From the cell containing the given text, extract its center point as [X, Y] coordinate. 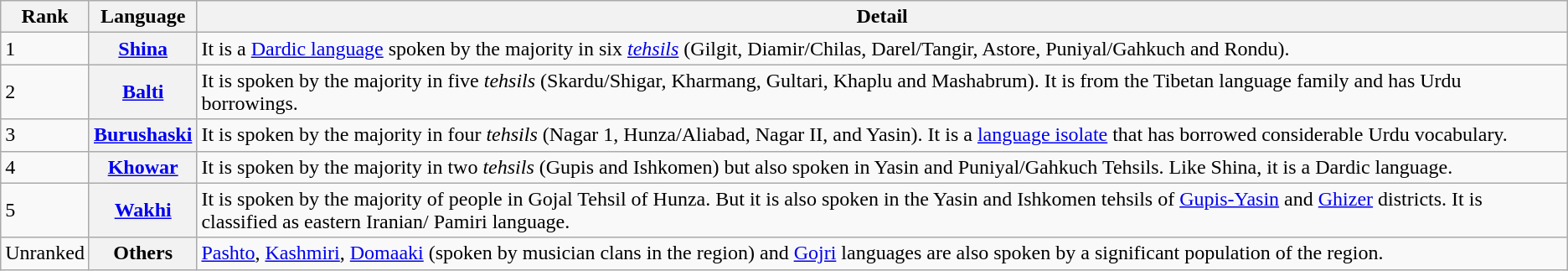
Pashto, Kashmiri, Domaaki (spoken by musician clans in the region) and Gojri languages are also spoken by a significant population of the region. [882, 253]
Unranked [45, 253]
Others [142, 253]
Balti [142, 92]
5 [45, 210]
Detail [882, 17]
Rank [45, 17]
2 [45, 92]
3 [45, 135]
Burushaski [142, 135]
Khowar [142, 167]
Language [142, 17]
Wakhi [142, 210]
It is a Dardic language spoken by the majority in six tehsils (Gilgit, Diamir/Chilas, Darel/Tangir, Astore, Puniyal/Gahkuch and Rondu). [882, 49]
Shina [142, 49]
1 [45, 49]
4 [45, 167]
